Scan for the cell matching the given text and deliver its [X, Y] coordinate at center. 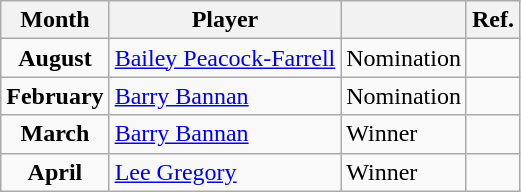
Lee Gregory [225, 172]
Ref. [492, 20]
August [55, 58]
Month [55, 20]
Bailey Peacock-Farrell [225, 58]
March [55, 134]
April [55, 172]
February [55, 96]
Player [225, 20]
